Locate the cell with the specified text and output its (x, y) center coordinate. 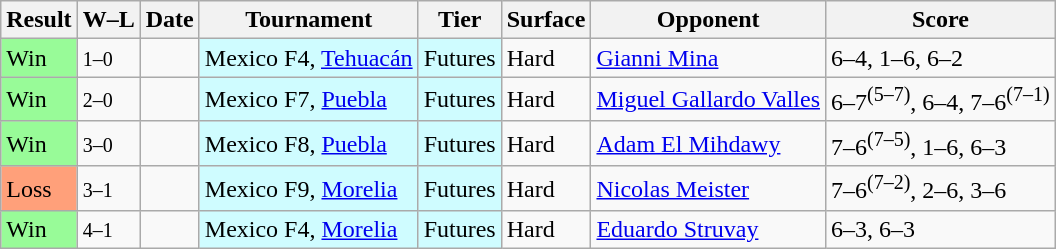
4–1 (108, 230)
6–3, 6–3 (941, 230)
3–0 (108, 144)
Tournament (308, 20)
Mexico F7, Puebla (308, 100)
Miguel Gallardo Valles (708, 100)
7–6(7–5), 1–6, 6–3 (941, 144)
Mexico F4, Morelia (308, 230)
Surface (546, 20)
Mexico F9, Morelia (308, 188)
Eduardo Struvay (708, 230)
Loss (39, 188)
Adam El Mihdawy (708, 144)
6–7(5–7), 6–4, 7–6(7–1) (941, 100)
W–L (108, 20)
1–0 (108, 58)
Date (170, 20)
Gianni Mina (708, 58)
Opponent (708, 20)
Result (39, 20)
2–0 (108, 100)
Tier (460, 20)
Mexico F8, Puebla (308, 144)
Nicolas Meister (708, 188)
Score (941, 20)
3–1 (108, 188)
7–6(7–2), 2–6, 3–6 (941, 188)
Mexico F4, Tehuacán (308, 58)
6–4, 1–6, 6–2 (941, 58)
